Locate the cell with the specified text and output its (x, y) center coordinate. 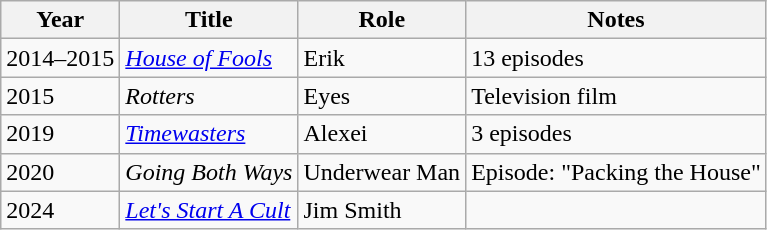
Erik (382, 58)
House of Fools (209, 58)
Alexei (382, 134)
3 episodes (616, 134)
Underwear Man (382, 172)
Eyes (382, 96)
Rotters (209, 96)
13 episodes (616, 58)
Let's Start A Cult (209, 210)
Going Both Ways (209, 172)
2014–2015 (60, 58)
Title (209, 20)
Jim Smith (382, 210)
Year (60, 20)
2019 (60, 134)
2020 (60, 172)
Timewasters (209, 134)
Role (382, 20)
Television film (616, 96)
Notes (616, 20)
Episode: "Packing the House" (616, 172)
2015 (60, 96)
2024 (60, 210)
